Locate the cell with the specified text and output its (X, Y) center coordinate. 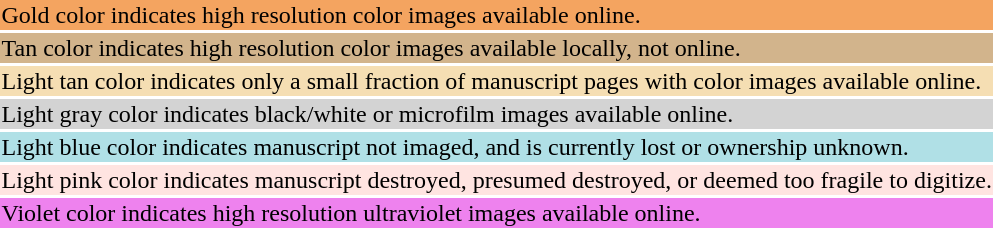
Violet color indicates high resolution ultraviolet images available online. (496, 213)
Light pink color indicates manuscript destroyed, presumed destroyed, or deemed too fragile to digitize. (496, 180)
Light tan color indicates only a small fraction of manuscript pages with color images available online. (496, 81)
Gold color indicates high resolution color images available online. (496, 15)
Light blue color indicates manuscript not imaged, and is currently lost or ownership unknown. (496, 147)
Tan color indicates high resolution color images available locally, not online. (496, 48)
Light gray color indicates black/white or microfilm images available online. (496, 114)
